Locate the cell with the specified text and output its (x, y) center coordinate. 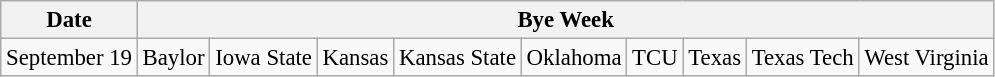
Kansas State (458, 58)
Bye Week (566, 20)
Kansas (355, 58)
West Virginia (926, 58)
Texas (714, 58)
September 19 (69, 58)
Iowa State (264, 58)
Texas Tech (802, 58)
Baylor (174, 58)
Oklahoma (574, 58)
TCU (655, 58)
Date (69, 20)
